Return (X, Y) of the center of cell containing provided text 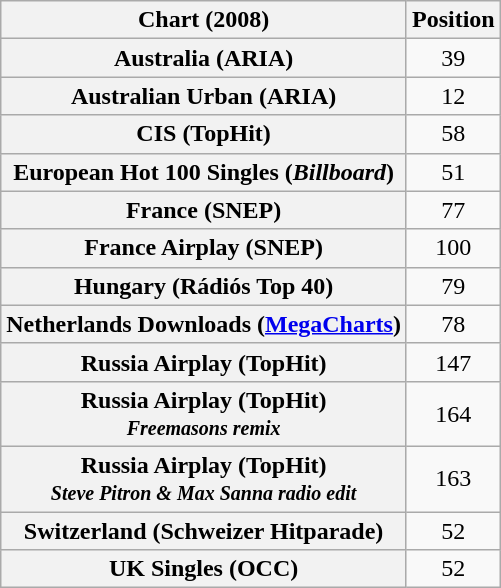
164 (453, 414)
78 (453, 324)
77 (453, 210)
79 (453, 286)
147 (453, 362)
Netherlands Downloads (MegaCharts) (204, 324)
Position (453, 20)
163 (453, 478)
Chart (2008) (204, 20)
Hungary (Rádiós Top 40) (204, 286)
European Hot 100 Singles (Billboard) (204, 172)
Switzerland (Schweizer Hitparade) (204, 531)
Russia Airplay (TopHit) (204, 362)
Australia (ARIA) (204, 58)
France Airplay (SNEP) (204, 248)
100 (453, 248)
CIS (TopHit) (204, 134)
UK Singles (OCC) (204, 569)
Australian Urban (ARIA) (204, 96)
Russia Airplay (TopHit)Freemasons remix (204, 414)
12 (453, 96)
France (SNEP) (204, 210)
51 (453, 172)
58 (453, 134)
39 (453, 58)
Russia Airplay (TopHit)Steve Pitron & Max Sanna radio edit (204, 478)
